Locate the cell with the specified text and output its (X, Y) center coordinate. 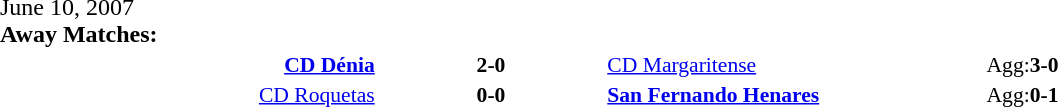
2-0 (492, 64)
CD Margaritense (795, 64)
